For the text-containing cell, return its midpoint in (x, y) coordinate format. 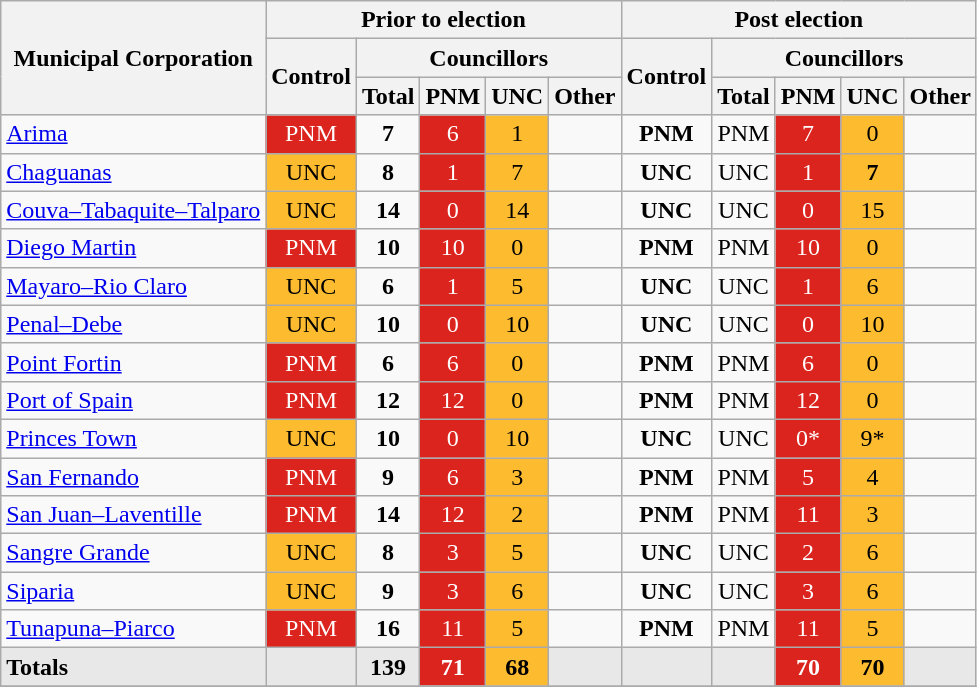
68 (518, 667)
San Juan–Laventille (134, 515)
Mayaro–Rio Claro (134, 286)
Arima (134, 134)
0* (808, 438)
4 (872, 477)
Port of Spain (134, 400)
Tunapuna–Piarco (134, 629)
Sangre Grande (134, 553)
71 (453, 667)
Princes Town (134, 438)
Prior to election (444, 20)
Chaguanas (134, 172)
Penal–Debe (134, 324)
Diego Martin (134, 248)
139 (388, 667)
San Fernando (134, 477)
Couva–Tabaquite–Talparo (134, 210)
15 (872, 210)
Siparia (134, 591)
Municipal Corporation (134, 58)
9* (872, 438)
Post election (798, 20)
16 (388, 629)
Point Fortin (134, 362)
Totals (134, 667)
